Identify which cell holds the provided text, then report its (x, y) central coordinate. 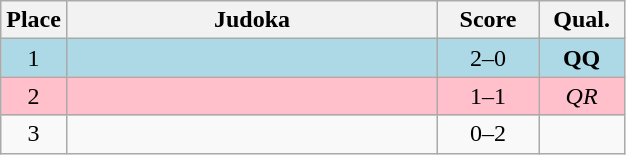
Score (488, 20)
Qual. (582, 20)
1–1 (488, 96)
Place (34, 20)
2 (34, 96)
0–2 (488, 134)
Judoka (252, 20)
QR (582, 96)
2–0 (488, 58)
1 (34, 58)
QQ (582, 58)
3 (34, 134)
